Return the [X, Y] coordinate for the center point of the cell that contains the specified text.  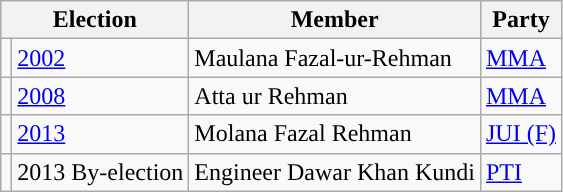
PTI [520, 172]
2013 [100, 134]
Atta ur Rehman [335, 96]
JUI (F) [520, 134]
Party [520, 20]
2013 By-election [100, 172]
Molana Fazal Rehman [335, 134]
2008 [100, 96]
Member [335, 20]
Maulana Fazal-ur-Rehman [335, 58]
Engineer Dawar Khan Kundi [335, 172]
2002 [100, 58]
Election [95, 20]
